Return (X, Y) of the center of cell containing provided text 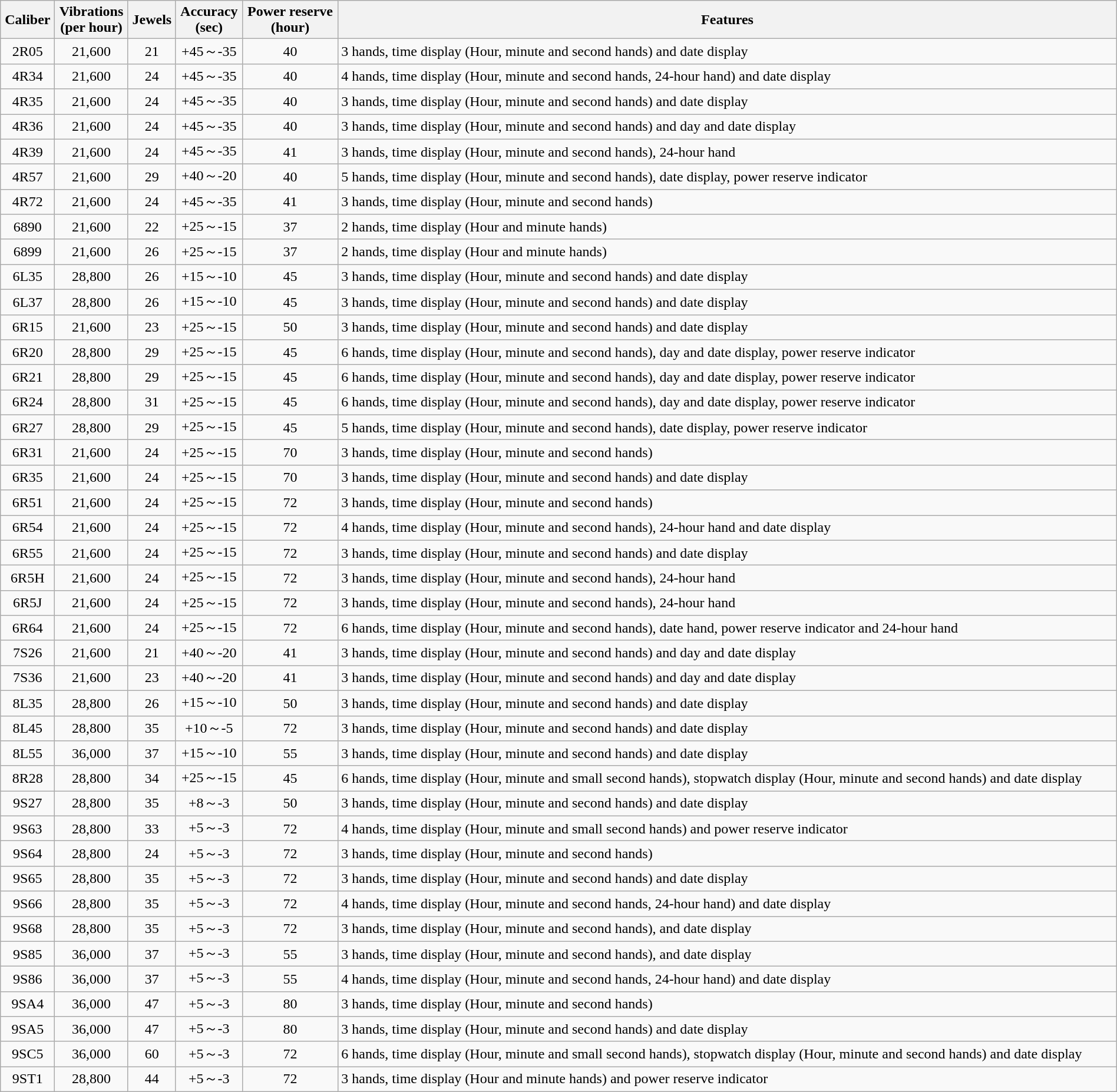
31 (152, 403)
8L45 (28, 728)
Vibrations(per hour) (92, 20)
6R55 (28, 552)
6R5H (28, 578)
6R35 (28, 477)
6R27 (28, 428)
9SA5 (28, 1030)
6R31 (28, 452)
22 (152, 227)
3 hands, time display (Hour and minute hands) and power reserve indicator (727, 1079)
+8～-3 (209, 803)
8L35 (28, 703)
34 (152, 779)
6890 (28, 227)
6R24 (28, 403)
60 (152, 1054)
33 (152, 828)
Caliber (28, 20)
9S65 (28, 879)
6R54 (28, 528)
7S36 (28, 679)
6R51 (28, 503)
6 hands, time display (Hour, minute and second hands), date hand, power reserve indicator and 24-hour hand (727, 628)
9ST1 (28, 1079)
6R20 (28, 352)
8R28 (28, 779)
6R5J (28, 603)
4R34 (28, 77)
Power reserve(hour) (290, 20)
9SC5 (28, 1054)
9S85 (28, 954)
9SA4 (28, 1004)
Accuracy(sec) (209, 20)
4R35 (28, 101)
9S63 (28, 828)
6R15 (28, 327)
9S68 (28, 929)
4R39 (28, 152)
44 (152, 1079)
6L37 (28, 302)
4R72 (28, 201)
7S26 (28, 653)
6R21 (28, 377)
Jewels (152, 20)
4R36 (28, 127)
9S86 (28, 979)
6899 (28, 252)
4R57 (28, 177)
+10～-5 (209, 728)
Features (727, 20)
9S64 (28, 854)
9S27 (28, 803)
8L55 (28, 754)
6L35 (28, 277)
2R05 (28, 52)
4 hands, time display (Hour, minute and small second hands) and power reserve indicator (727, 828)
6R64 (28, 628)
4 hands, time display (Hour, minute and second hands), 24-hour hand and date display (727, 528)
9S66 (28, 904)
